Output the [x, y] coordinate of the center of the cell containing the given text.  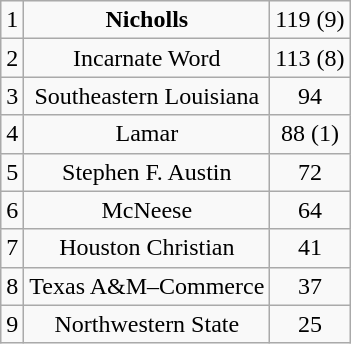
Northwestern State [147, 324]
37 [310, 286]
7 [12, 248]
Stephen F. Austin [147, 172]
8 [12, 286]
72 [310, 172]
3 [12, 96]
88 (1) [310, 134]
Lamar [147, 134]
113 (8) [310, 58]
9 [12, 324]
Incarnate Word [147, 58]
Nicholls [147, 20]
4 [12, 134]
5 [12, 172]
2 [12, 58]
McNeese [147, 210]
41 [310, 248]
Houston Christian [147, 248]
1 [12, 20]
25 [310, 324]
6 [12, 210]
94 [310, 96]
Texas A&M–Commerce [147, 286]
119 (9) [310, 20]
Southeastern Louisiana [147, 96]
64 [310, 210]
